Detect which cell encompasses the target text, then output its [X, Y] center coordinate. 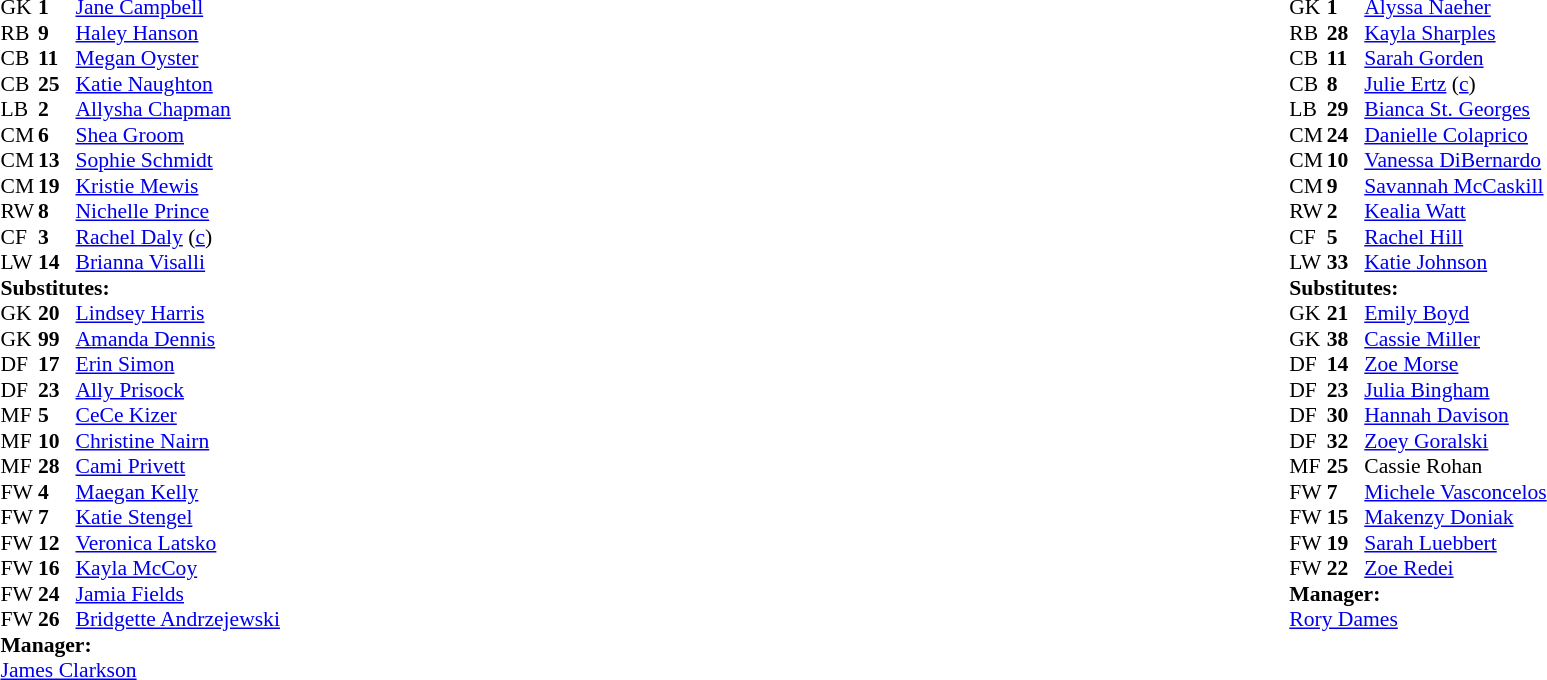
13 [57, 161]
Savannah McCaskill [1455, 186]
Cassie Miller [1455, 339]
Jamia Fields [178, 594]
Shea Groom [178, 135]
CeCe Kizer [178, 415]
Sarah Luebbert [1455, 543]
4 [57, 492]
32 [1346, 441]
Sarah Gorden [1455, 59]
Ally Prisock [178, 390]
Emily Boyd [1455, 313]
Katie Stengel [178, 517]
Sophie Schmidt [178, 161]
16 [57, 569]
Brianna Visalli [178, 263]
22 [1346, 569]
Kayla Sharples [1455, 33]
Katie Johnson [1455, 263]
Kealia Watt [1455, 211]
38 [1346, 339]
Allysha Chapman [178, 109]
Rachel Daly (c) [178, 237]
15 [1346, 517]
Megan Oyster [178, 59]
Danielle Colaprico [1455, 135]
20 [57, 313]
Lindsey Harris [178, 313]
Kristie Mewis [178, 186]
29 [1346, 109]
30 [1346, 415]
Julie Ertz (c) [1455, 84]
Cassie Rohan [1455, 467]
Erin Simon [178, 365]
99 [57, 339]
26 [57, 619]
Cami Privett [178, 467]
33 [1346, 263]
Nichelle Prince [178, 211]
Haley Hanson [178, 33]
3 [57, 237]
Zoey Goralski [1455, 441]
Rory Dames [1418, 619]
Michele Vasconcelos [1455, 492]
Zoe Redei [1455, 569]
21 [1346, 313]
Bridgette Andrzejewski [178, 619]
Christine Nairn [178, 441]
Rachel Hill [1455, 237]
Vanessa DiBernardo [1455, 161]
Maegan Kelly [178, 492]
Katie Naughton [178, 84]
Hannah Davison [1455, 415]
Bianca St. Georges [1455, 109]
Veronica Latsko [178, 543]
17 [57, 365]
12 [57, 543]
Kayla McCoy [178, 569]
Makenzy Doniak [1455, 517]
Julia Bingham [1455, 390]
6 [57, 135]
Zoe Morse [1455, 365]
Amanda Dennis [178, 339]
